Search for the cell housing the specified text and yield its (x, y) center coordinate. 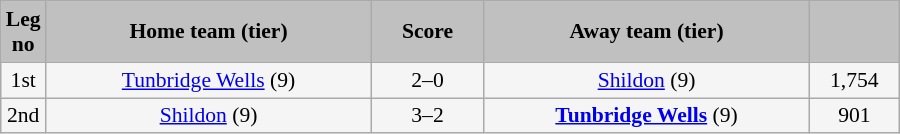
Score (427, 32)
Leg no (24, 32)
901 (854, 116)
2nd (24, 116)
Home team (tier) (209, 32)
2–0 (427, 80)
1,754 (854, 80)
3–2 (427, 116)
1st (24, 80)
Away team (tier) (647, 32)
